Search for the cell housing the specified text and yield its (x, y) center coordinate. 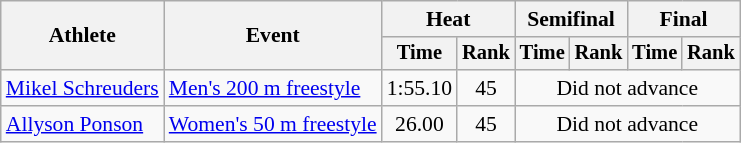
Mikel Schreuders (82, 88)
Women's 50 m freestyle (273, 124)
Final (683, 19)
Event (273, 36)
1:55.10 (420, 88)
Semifinal (571, 19)
Athlete (82, 36)
Allyson Ponson (82, 124)
26.00 (420, 124)
Men's 200 m freestyle (273, 88)
Heat (448, 19)
